Locate the cell with the specified text and output its [X, Y] center coordinate. 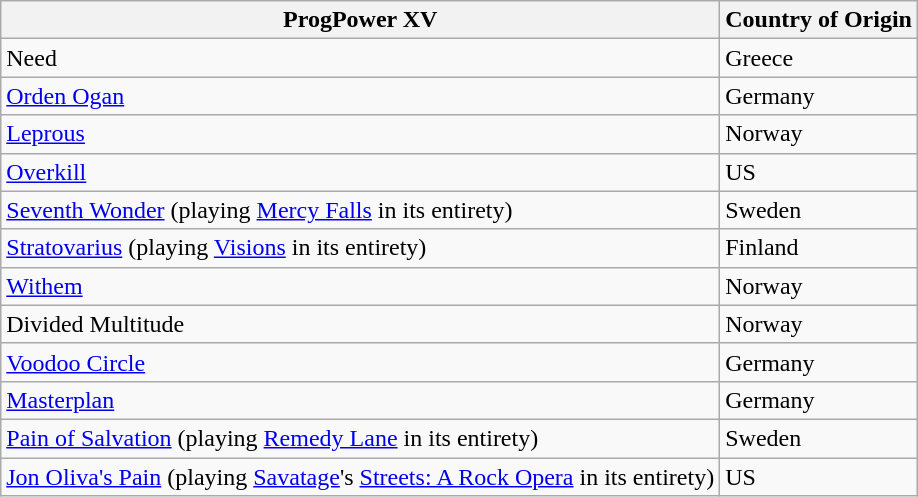
Pain of Salvation (playing Remedy Lane in its entirety) [360, 438]
Divided Multitude [360, 324]
Need [360, 58]
Masterplan [360, 400]
Greece [819, 58]
Voodoo Circle [360, 362]
Stratovarius (playing Visions in its entirety) [360, 248]
Jon Oliva's Pain (playing Savatage's Streets: A Rock Opera in its entirety) [360, 477]
ProgPower XV [360, 20]
Orden Ogan [360, 96]
Overkill [360, 172]
Finland [819, 248]
Seventh Wonder (playing Mercy Falls in its entirety) [360, 210]
Withem [360, 286]
Leprous [360, 134]
Country of Origin [819, 20]
